For the text-containing cell, return its midpoint in (X, Y) coordinate format. 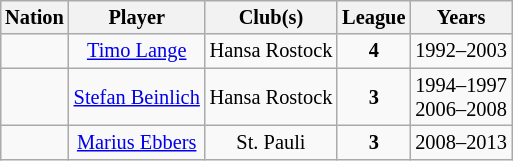
St. Pauli (272, 142)
Timo Lange (137, 51)
Club(s) (272, 17)
Nation (34, 17)
League (374, 17)
2008–2013 (460, 142)
Stefan Beinlich (137, 97)
Marius Ebbers (137, 142)
1994–19972006–2008 (460, 97)
Years (460, 17)
Player (137, 17)
1992–2003 (460, 51)
4 (374, 51)
